Determine the [X, Y] coordinate at the center of the cell enclosing the given text.  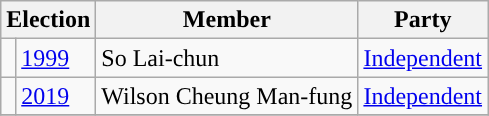
Party [423, 20]
Election [48, 20]
2019 [56, 96]
Wilson Cheung Man-fung [227, 96]
Member [227, 20]
So Lai-chun [227, 58]
1999 [56, 58]
